Output the (x, y) coordinate of the center of the cell containing the given text.  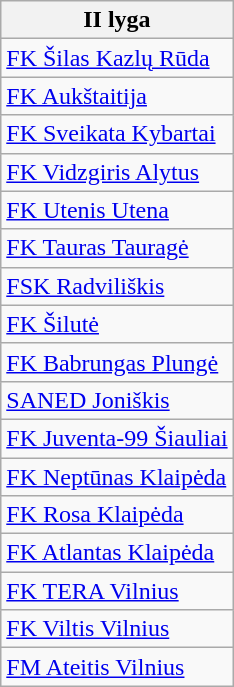
FK Neptūnas Klaipėda (117, 477)
FK Šilutė (117, 324)
FK TERA Vilnius (117, 591)
FK Tauras Tauragė (117, 248)
FK Šilas Kazlų Rūda (117, 58)
FSK Radviliškis (117, 286)
FK Sveikata Kybartai (117, 134)
FK Aukštaitija (117, 96)
FM Ateitis Vilnius (117, 667)
FK Rosa Klaipėda (117, 515)
FK Atlantas Klaipėda (117, 553)
SANED Joniškis (117, 400)
FK Juventa-99 Šiauliai (117, 438)
FK Viltis Vilnius (117, 629)
FK Utenis Utena (117, 210)
FK Babrungas Plungė (117, 362)
II lyga (117, 20)
FK Vidzgiris Alytus (117, 172)
